Locate the cell with the specified text and output its [X, Y] center coordinate. 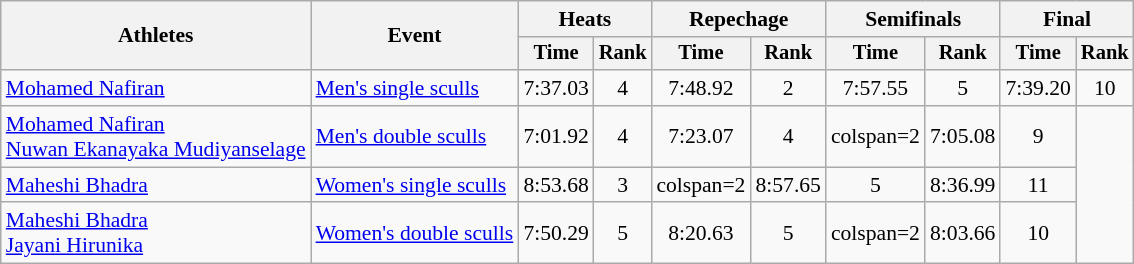
7:57.55 [876, 88]
7:01.92 [556, 136]
11 [1038, 185]
Athletes [156, 36]
2 [788, 88]
Women's single sculls [415, 185]
Repechage [738, 19]
Mohamed Nafiran [156, 88]
7:50.29 [556, 234]
Final [1066, 19]
Mohamed NafiranNuwan Ekanayaka Mudiyanselage [156, 136]
7:39.20 [1038, 88]
Women's double sculls [415, 234]
8:53.68 [556, 185]
Maheshi BhadraJayani Hirunika [156, 234]
Semifinals [914, 19]
Event [415, 36]
8:36.99 [962, 185]
Men's single sculls [415, 88]
9 [1038, 136]
8:57.65 [788, 185]
Heats [584, 19]
Maheshi Bhadra [156, 185]
Men's double sculls [415, 136]
7:05.08 [962, 136]
7:37.03 [556, 88]
7:23.07 [700, 136]
8:20.63 [700, 234]
7:48.92 [700, 88]
3 [623, 185]
8:03.66 [962, 234]
